Locate the cell with the specified text and output its [x, y] center coordinate. 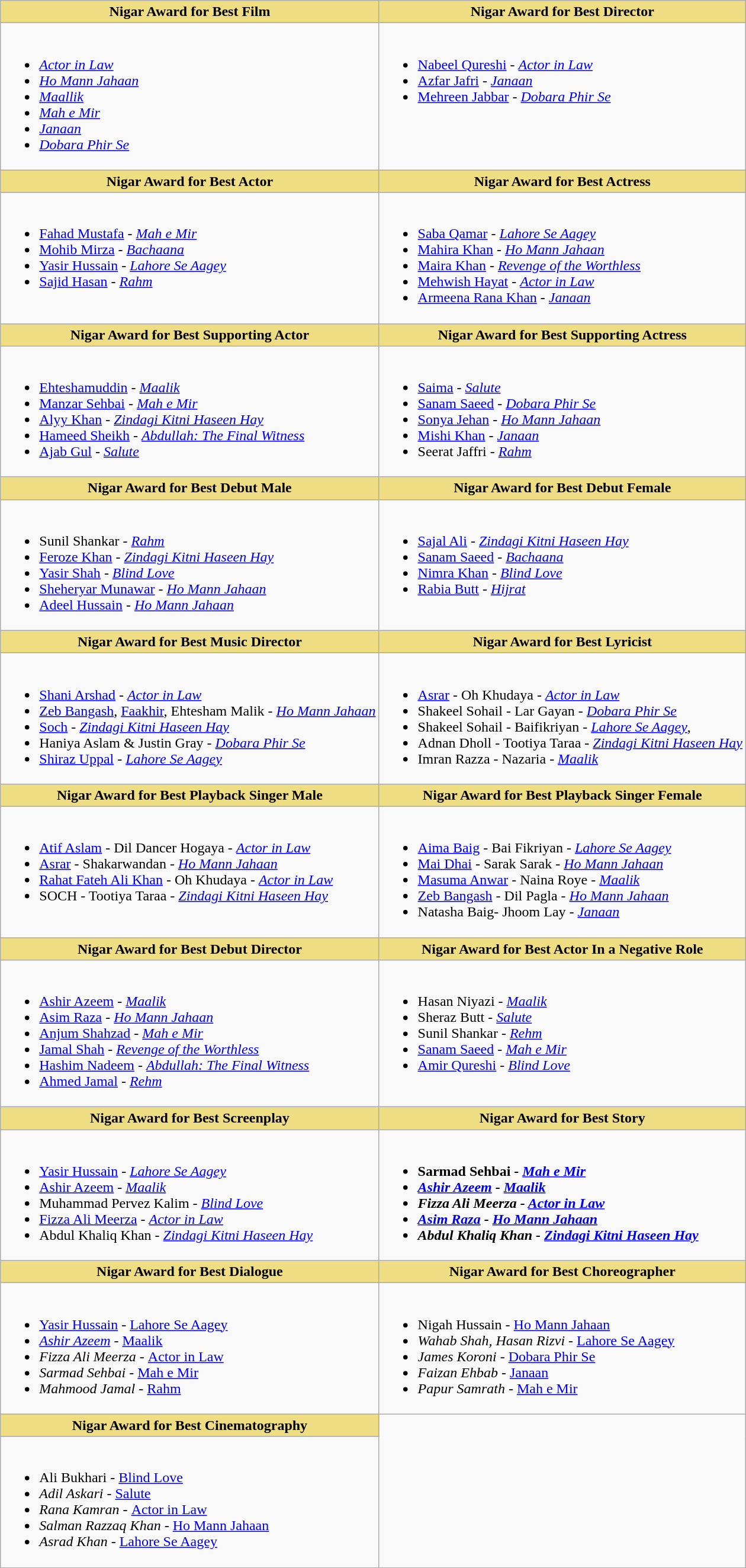
Nigar Award for Best Choreographer [562, 1272]
Nigar Award for Best Story [562, 1118]
Nigar Award for Best Playback Singer Female [562, 795]
Nigar Award for Best Actor In a Negative Role [562, 948]
Nigar Award for Best Playback Singer Male [189, 795]
Sarmad Sehbai - Mah e MirAshir Azeem - MaalikFizza Ali Meerza - Actor in LawAsim Raza - Ho Mann JahaanAbdul Khaliq Khan - Zindagi Kitni Haseen Hay [562, 1195]
Saba Qamar - Lahore Se AageyMahira Khan - Ho Mann JahaanMaira Khan - Revenge of the WorthlessMehwish Hayat - Actor in LawArmeena Rana Khan - Janaan [562, 258]
Nigar Award for Best Supporting Actor [189, 335]
Nigar Award for Best Music Director [189, 642]
Nigar Award for Best Debut Male [189, 488]
Nigar Award for Best Supporting Actress [562, 335]
Saima - SaluteSanam Saeed - Dobara Phir SeSonya Jehan - Ho Mann JahaanMishi Khan - JanaanSeerat Jaffri - Rahm [562, 411]
Nigar Award for Best Actress [562, 181]
Nigar Award for Best Lyricist [562, 642]
Nigar Award for Best Actor [189, 181]
Ehteshamuddin - MaalikManzar Sehbai - Mah e MirAlyy Khan - Zindagi Kitni Haseen HayHameed Sheikh - Abdullah: The Final WitnessAjab Gul - Salute [189, 411]
Nigar Award for Best Director [562, 12]
Nigar Award for Best Debut Director [189, 948]
Sunil Shankar - RahmFeroze Khan - Zindagi Kitni Haseen HayYasir Shah - Blind LoveSheheryar Munawar - Ho Mann JahaanAdeel Hussain - Ho Mann Jahaan [189, 565]
Nabeel Qureshi - Actor in LawAzfar Jafri - JanaanMehreen Jabbar - Dobara Phir Se [562, 97]
Hasan Niyazi - MaalikSheraz Butt - SaluteSunil Shankar - RehmSanam Saeed - Mah e MirAmir Qureshi - Blind Love [562, 1034]
Yasir Hussain - Lahore Se AageyAshir Azeem - MaalikFizza Ali Meerza - Actor in LawSarmad Sehbai - Mah e MirMahmood Jamal - Rahm [189, 1348]
Fahad Mustafa - Mah e MirMohib Mirza - BachaanaYasir Hussain - Lahore Se AageySajid Hasan - Rahm [189, 258]
Nigar Award for Best Cinematography [189, 1425]
Sajal Ali - Zindagi Kitni Haseen HaySanam Saeed - BachaanaNimra Khan - Blind LoveRabia Butt - Hijrat [562, 565]
Nigar Award for Best Dialogue [189, 1272]
Nigar Award for Best Screenplay [189, 1118]
Ali Bukhari - Blind LoveAdil Askari - SaluteRana Kamran - Actor in LawSalman Razzaq Khan - Ho Mann JahaanAsrad Khan - Lahore Se Aagey [189, 1502]
Nigar Award for Best Film [189, 12]
Nigah Hussain - Ho Mann JahaanWahab Shah, Hasan Rizvi - Lahore Se AageyJames Koroni - Dobara Phir SeFaizan Ehbab - JanaanPapur Samrath - Mah e Mir [562, 1348]
Nigar Award for Best Debut Female [562, 488]
Actor in LawHo Mann JahaanMaallikMah e MirJanaanDobara Phir Se [189, 97]
